Locate the cell with the specified text and output its [x, y] center coordinate. 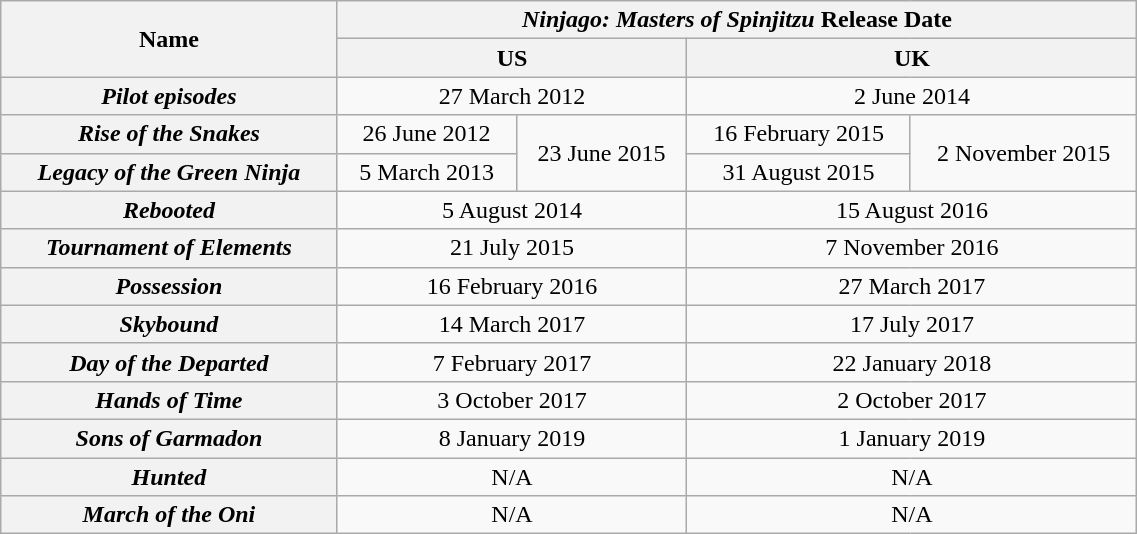
15 August 2016 [912, 210]
2 October 2017 [912, 400]
Pilot episodes [169, 96]
Tournament of Elements [169, 248]
23 June 2015 [602, 153]
22 January 2018 [912, 362]
31 August 2015 [798, 172]
27 March 2012 [512, 96]
7 November 2016 [912, 248]
3 October 2017 [512, 400]
Sons of Garmadon [169, 438]
Hunted [169, 477]
27 March 2017 [912, 286]
Legacy of the Green Ninja [169, 172]
Hands of Time [169, 400]
14 March 2017 [512, 324]
Skybound [169, 324]
16 February 2016 [512, 286]
2 November 2015 [1024, 153]
8 January 2019 [512, 438]
17 July 2017 [912, 324]
Rise of the Snakes [169, 134]
1 January 2019 [912, 438]
5 August 2014 [512, 210]
UK [912, 58]
Ninjago: Masters of Spinjitzu Release Date [737, 20]
Day of the Departed [169, 362]
US [512, 58]
16 February 2015 [798, 134]
Name [169, 39]
26 June 2012 [426, 134]
7 February 2017 [512, 362]
Possession [169, 286]
2 June 2014 [912, 96]
5 March 2013 [426, 172]
March of the Oni [169, 515]
Rebooted [169, 210]
21 July 2015 [512, 248]
